Search for the cell housing the specified text and yield its [x, y] center coordinate. 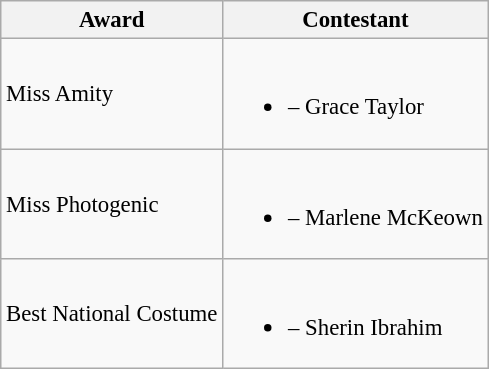
Award [112, 20]
Contestant [356, 20]
– Grace Taylor [356, 94]
– Marlene McKeown [356, 204]
Miss Amity [112, 94]
Miss Photogenic [112, 204]
Best National Costume [112, 314]
– Sherin Ibrahim [356, 314]
